Pinpoint the cell where the given text exists, returning its (x, y) midpoint coordinate. 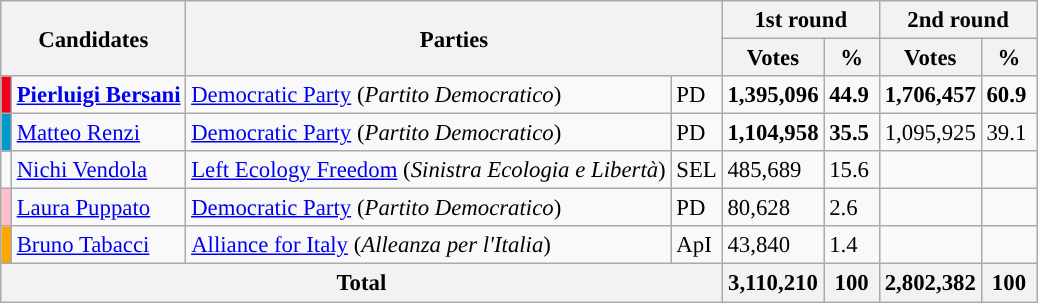
Pierluigi Bersani (98, 95)
39.1 (1009, 133)
3,110,210 (773, 283)
Bruno Tabacci (98, 245)
60.9 (1009, 95)
1,095,925 (930, 133)
80,628 (773, 208)
Matteo Renzi (98, 133)
44.9 (852, 95)
1.4 (852, 245)
SEL (696, 170)
35.5 (852, 133)
485,689 (773, 170)
Total (362, 283)
43,840 (773, 245)
Nichi Vendola (98, 170)
Left Ecology Freedom (Sinistra Ecologia e Libertà) (428, 170)
2,802,382 (930, 283)
1,395,096 (773, 95)
1,706,457 (930, 95)
ApI (696, 245)
15.6 (852, 170)
2.6 (852, 208)
Laura Puppato (98, 208)
Candidates (94, 38)
1,104,958 (773, 133)
1st round (800, 20)
Parties (454, 38)
2nd round (958, 20)
Alliance for Italy (Alleanza per l'Italia) (428, 245)
